Find where the given text appears and provide that cell's center as [x, y] coordinate. 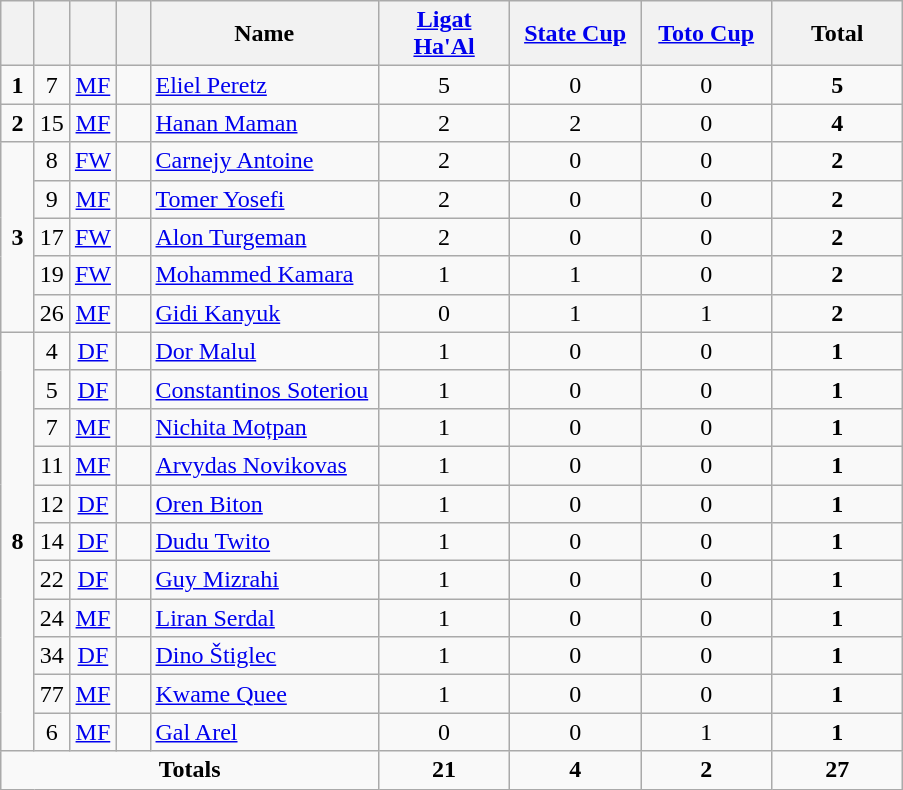
22 [52, 580]
Hanan Maman [264, 123]
Tomer Yosefi [264, 199]
Total [838, 34]
Ligat Ha'Al [444, 34]
9 [52, 199]
Dino Štiglec [264, 656]
Oren Biton [264, 503]
11 [52, 465]
27 [838, 770]
3 [18, 237]
Nichita Moțpan [264, 427]
Carnejy Antoine [264, 161]
Name [264, 34]
Kwame Quee [264, 694]
Alon Turgeman [264, 237]
12 [52, 503]
17 [52, 237]
Gal Arel [264, 732]
Mohammed Kamara [264, 275]
Dudu Twito [264, 542]
34 [52, 656]
State Cup [576, 34]
6 [52, 732]
26 [52, 313]
Toto Cup [706, 34]
77 [52, 694]
Gidi Kanyuk [264, 313]
Totals [190, 770]
Liran Serdal [264, 618]
Dor Malul [264, 351]
21 [444, 770]
Eliel Peretz [264, 85]
15 [52, 123]
19 [52, 275]
24 [52, 618]
14 [52, 542]
Guy Mizrahi [264, 580]
Arvydas Novikovas [264, 465]
Constantinos Soteriou [264, 389]
